Locate the cell with the specified text and output its (x, y) center coordinate. 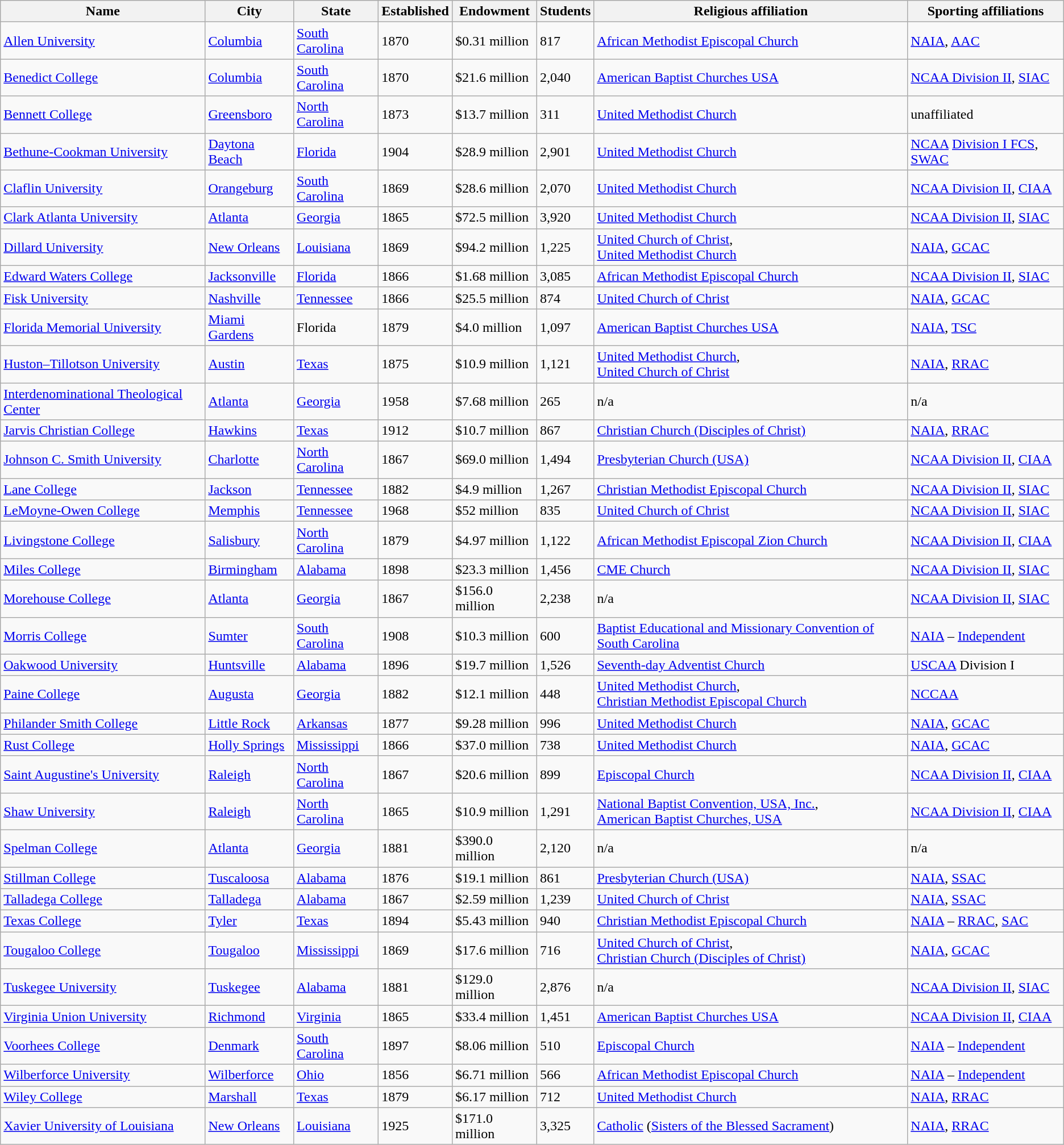
Interdenominational Theological Center (103, 401)
738 (566, 745)
United Methodist Church,United Church of Christ (751, 364)
2,238 (566, 599)
Sporting affiliations (986, 11)
$19.1 million (494, 878)
$52 million (494, 511)
2,040 (566, 77)
Voorhees College (103, 1046)
unaffiliated (986, 115)
Morehouse College (103, 599)
Established (415, 11)
Birmingham (250, 569)
Daytona Beach (250, 151)
Oakwood University (103, 665)
Denmark (250, 1046)
Lane College (103, 489)
1877 (415, 723)
265 (566, 401)
$2.59 million (494, 900)
1925 (415, 1126)
1,225 (566, 247)
Xavier University of Louisiana (103, 1126)
$171.0 million (494, 1126)
Richmond (250, 1017)
Nashville (250, 298)
Tougaloo College (103, 950)
1,494 (566, 460)
Morris College (103, 635)
712 (566, 1097)
$28.6 million (494, 189)
NAIA – RRAC, SAC (986, 921)
$20.6 million (494, 774)
Stillman College (103, 878)
Salisbury (250, 540)
2,070 (566, 189)
Jarvis Christian College (103, 431)
Jackson (250, 489)
817 (566, 41)
Virginia (336, 1017)
Johnson C. Smith University (103, 460)
3,085 (566, 276)
Livingstone College (103, 540)
Huston–Tillotson University (103, 364)
$10.3 million (494, 635)
United Methodist Church,Christian Methodist Episcopal Church (751, 694)
$28.9 million (494, 151)
716 (566, 950)
1,121 (566, 364)
Tuskegee (250, 988)
$6.17 million (494, 1097)
Catholic (Sisters of the Blessed Sacrament) (751, 1126)
1904 (415, 151)
Austin (250, 364)
1,267 (566, 489)
$17.6 million (494, 950)
NCCAA (986, 694)
2,876 (566, 988)
Allen University (103, 41)
1875 (415, 364)
1,451 (566, 1017)
Holly Springs (250, 745)
NAIA, TSC (986, 327)
Hawkins (250, 431)
Texas College (103, 921)
1968 (415, 511)
Fisk University (103, 298)
1897 (415, 1046)
Benedict College (103, 77)
$4.97 million (494, 540)
600 (566, 635)
Greensboro (250, 115)
$10.7 million (494, 431)
2,901 (566, 151)
Marshall (250, 1097)
1876 (415, 878)
$23.3 million (494, 569)
Seventh-day Adventist Church (751, 665)
Philander Smith College (103, 723)
$0.31 million (494, 41)
$7.68 million (494, 401)
1,122 (566, 540)
Wiley College (103, 1097)
$13.7 million (494, 115)
$129.0 million (494, 988)
Jacksonville (250, 276)
Paine College (103, 694)
$21.6 million (494, 77)
3,920 (566, 218)
3,325 (566, 1126)
Edward Waters College (103, 276)
Bennett College (103, 115)
Wilberforce (250, 1075)
835 (566, 511)
$25.5 million (494, 298)
United Church of Christ,United Methodist Church (751, 247)
Orangeburg (250, 189)
Shaw University (103, 811)
510 (566, 1046)
311 (566, 115)
Baptist Educational and Missionary Convention of South Carolina (751, 635)
940 (566, 921)
$72.5 million (494, 218)
1898 (415, 569)
Spelman College (103, 848)
1873 (415, 115)
USCAA Division I (986, 665)
1,097 (566, 327)
Endowment (494, 11)
Memphis (250, 511)
1,456 (566, 569)
$19.7 million (494, 665)
Tuscaloosa (250, 878)
Little Rock (250, 723)
Augusta (250, 694)
United Church of Christ,Christian Church (Disciples of Christ) (751, 950)
$5.43 million (494, 921)
$94.2 million (494, 247)
Claflin University (103, 189)
Dillard University (103, 247)
City (250, 11)
899 (566, 774)
Charlotte (250, 460)
Virginia Union University (103, 1017)
1894 (415, 921)
Florida Memorial University (103, 327)
566 (566, 1075)
$37.0 million (494, 745)
$33.4 million (494, 1017)
Tyler (250, 921)
$8.06 million (494, 1046)
1,291 (566, 811)
Religious affiliation (751, 11)
448 (566, 694)
Name (103, 11)
1908 (415, 635)
1856 (415, 1075)
1958 (415, 401)
Saint Augustine's University (103, 774)
NAIA, AAC (986, 41)
$390.0 million (494, 848)
Christian Church (Disciples of Christ) (751, 431)
State (336, 11)
Ohio (336, 1075)
1912 (415, 431)
$69.0 million (494, 460)
Miles College (103, 569)
Sumter (250, 635)
National Baptist Convention, USA, Inc.,American Baptist Churches, USA (751, 811)
NCAA Division I FCS, SWAC (986, 151)
Arkansas (336, 723)
Bethune-Cookman University (103, 151)
874 (566, 298)
Tuskegee University (103, 988)
Miami Gardens (250, 327)
1896 (415, 665)
African Methodist Episcopal Zion Church (751, 540)
867 (566, 431)
Talladega College (103, 900)
Talladega (250, 900)
$4.9 million (494, 489)
CME Church (751, 569)
Wilberforce University (103, 1075)
$1.68 million (494, 276)
996 (566, 723)
Tougaloo (250, 950)
Students (566, 11)
LeMoyne-Owen College (103, 511)
1,239 (566, 900)
1,526 (566, 665)
2,120 (566, 848)
$156.0 million (494, 599)
861 (566, 878)
$12.1 million (494, 694)
$4.0 million (494, 327)
$9.28 million (494, 723)
Clark Atlanta University (103, 218)
Rust College (103, 745)
Huntsville (250, 665)
$6.71 million (494, 1075)
